Locate the cell with the specified text and output its [X, Y] center coordinate. 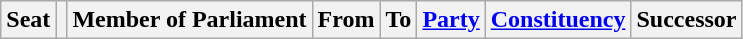
Party [451, 20]
Successor [686, 20]
Constituency [558, 20]
To [398, 20]
Seat [28, 20]
From [346, 20]
Member of Parliament [190, 20]
